Identify which cell holds the provided text, then report its (x, y) central coordinate. 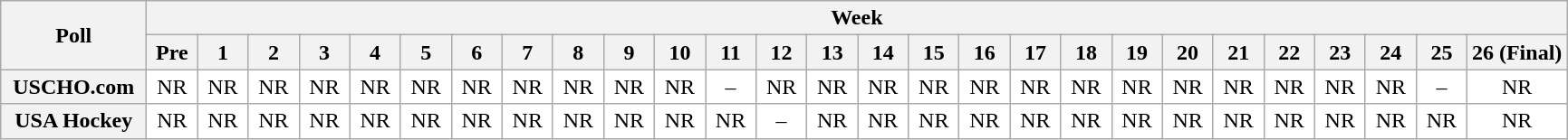
9 (629, 52)
12 (782, 52)
Week (857, 18)
4 (375, 52)
21 (1238, 52)
19 (1137, 52)
24 (1390, 52)
26 (Final) (1516, 52)
5 (426, 52)
20 (1188, 52)
3 (324, 52)
13 (832, 52)
7 (527, 52)
2 (274, 52)
10 (679, 52)
15 (934, 52)
22 (1289, 52)
8 (578, 52)
16 (985, 52)
11 (730, 52)
14 (883, 52)
23 (1340, 52)
17 (1035, 52)
6 (476, 52)
Pre (172, 52)
USCHO.com (74, 87)
25 (1441, 52)
1 (223, 52)
Poll (74, 35)
18 (1086, 52)
USA Hockey (74, 121)
